Locate the cell with the specified text and output its [x, y] center coordinate. 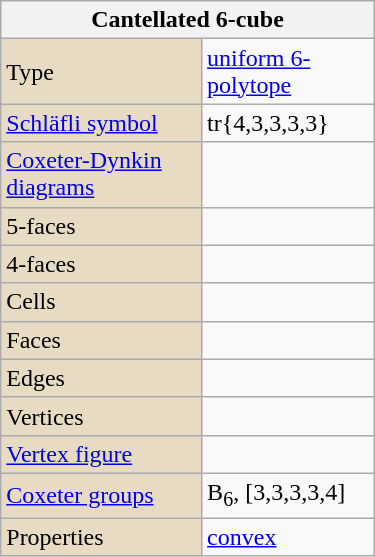
Edges [102, 378]
Coxeter-Dynkin diagrams [102, 174]
Vertex figure [102, 454]
Properties [102, 537]
Schläfli symbol [102, 123]
Cells [102, 302]
Type [102, 72]
uniform 6-polytope [288, 72]
5-faces [102, 226]
Faces [102, 340]
Coxeter groups [102, 495]
B6, [3,3,3,3,4] [288, 495]
Vertices [102, 416]
tr{4,3,3,3,3} [288, 123]
convex [288, 537]
Cantellated 6-cube [188, 20]
4-faces [102, 264]
